Scan for the cell matching the given text and deliver its (X, Y) coordinate at center. 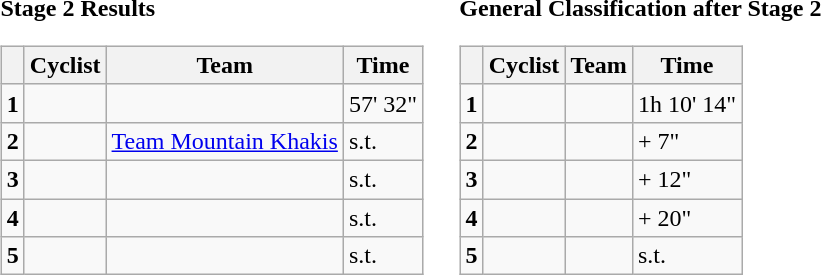
Team Mountain Khakis (224, 141)
+ 12" (686, 179)
1h 10' 14" (686, 103)
57' 32" (382, 103)
+ 20" (686, 217)
+ 7" (686, 141)
